For the text-containing cell, return its midpoint in [X, Y] coordinate format. 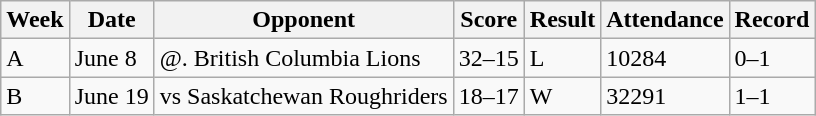
32–15 [488, 58]
Week [35, 20]
32291 [665, 96]
@. British Columbia Lions [304, 58]
Result [562, 20]
10284 [665, 58]
B [35, 96]
Attendance [665, 20]
18–17 [488, 96]
0–1 [772, 58]
1–1 [772, 96]
Opponent [304, 20]
June 8 [112, 58]
vs Saskatchewan Roughriders [304, 96]
L [562, 58]
A [35, 58]
W [562, 96]
Record [772, 20]
June 19 [112, 96]
Date [112, 20]
Score [488, 20]
